Detect which cell encompasses the target text, then output its [X, Y] center coordinate. 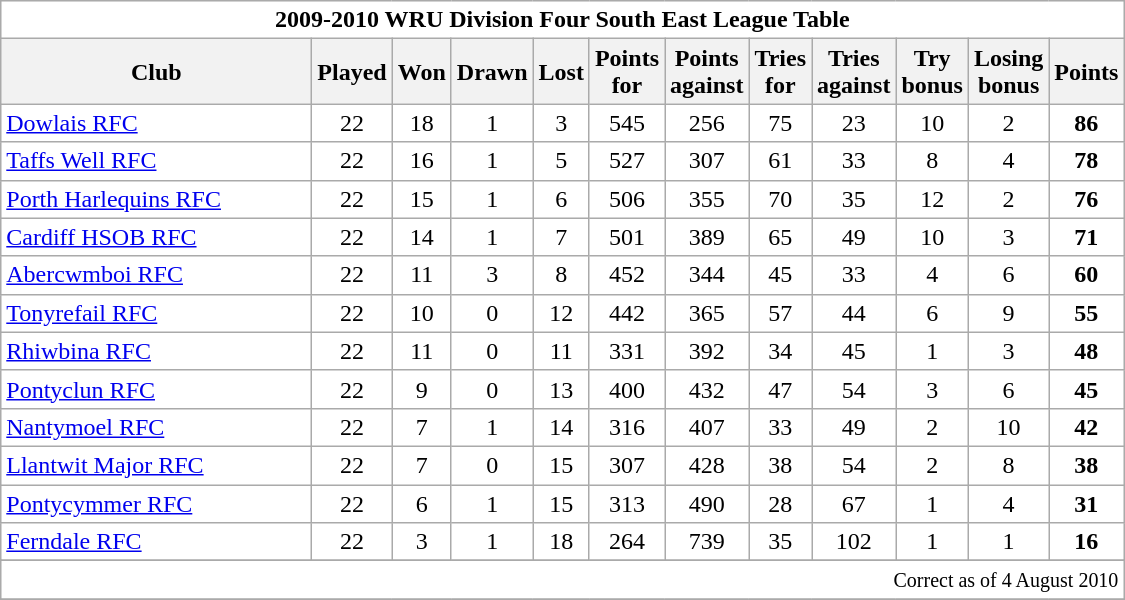
Club [156, 72]
34 [780, 351]
Points for [626, 72]
28 [780, 503]
407 [706, 427]
316 [626, 427]
545 [626, 123]
Taffs Well RFC [156, 161]
23 [854, 123]
365 [706, 313]
Tries against [854, 72]
78 [1086, 161]
452 [626, 275]
Drawn [492, 72]
76 [1086, 199]
739 [706, 542]
67 [854, 503]
65 [780, 237]
264 [626, 542]
71 [1086, 237]
Tonyrefail RFC [156, 313]
432 [706, 389]
86 [1086, 123]
Ferndale RFC [156, 542]
392 [706, 351]
13 [561, 389]
Pontycymmer RFC [156, 503]
344 [706, 275]
442 [626, 313]
Cardiff HSOB RFC [156, 237]
Nantymoel RFC [156, 427]
55 [1086, 313]
48 [1086, 351]
Points against [706, 72]
Tries for [780, 72]
70 [780, 199]
331 [626, 351]
Dowlais RFC [156, 123]
Abercwmboi RFC [156, 275]
490 [706, 503]
31 [1086, 503]
Points [1086, 72]
44 [854, 313]
355 [706, 199]
400 [626, 389]
Played [352, 72]
2009-2010 WRU Division Four South East League Table [562, 20]
Won [422, 72]
Pontyclun RFC [156, 389]
506 [626, 199]
256 [706, 123]
389 [706, 237]
Porth Harlequins RFC [156, 199]
5 [561, 161]
Llantwit Major RFC [156, 465]
42 [1086, 427]
57 [780, 313]
Losing bonus [1008, 72]
61 [780, 161]
102 [854, 542]
501 [626, 237]
Correct as of 4 August 2010 [562, 580]
428 [706, 465]
Try bonus [932, 72]
60 [1086, 275]
75 [780, 123]
47 [780, 389]
Lost [561, 72]
Rhiwbina RFC [156, 351]
527 [626, 161]
313 [626, 503]
